Capture the cell that displays the provided text and extract its [x, y] central coordinate. 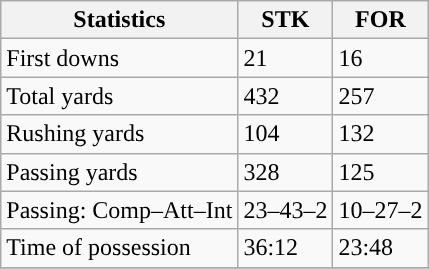
328 [286, 172]
Passing: Comp–Att–Int [120, 210]
23:48 [380, 248]
36:12 [286, 248]
Passing yards [120, 172]
21 [286, 58]
Time of possession [120, 248]
132 [380, 134]
Rushing yards [120, 134]
257 [380, 96]
FOR [380, 20]
Total yards [120, 96]
STK [286, 20]
125 [380, 172]
Statistics [120, 20]
432 [286, 96]
23–43–2 [286, 210]
First downs [120, 58]
16 [380, 58]
10–27–2 [380, 210]
104 [286, 134]
